Output the [x, y] coordinate of the center of the cell containing the given text.  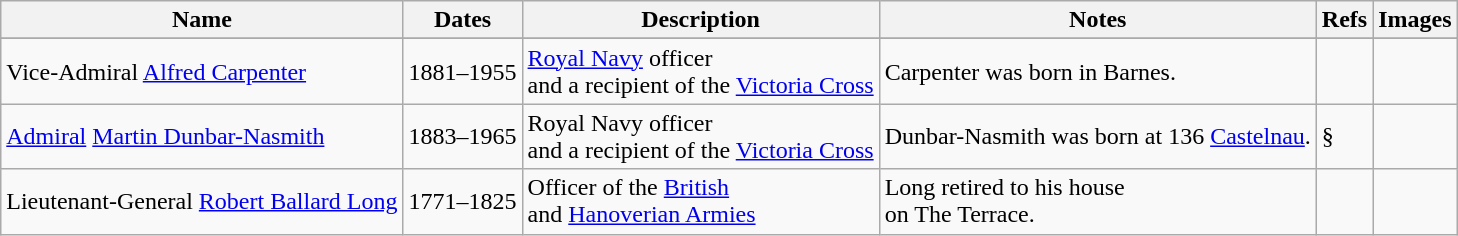
Description [700, 20]
1883–1965 [462, 136]
Images [1415, 20]
Royal Navy officer and a recipient of the Victoria Cross [700, 136]
Refs [1344, 20]
§ [1344, 136]
Name [202, 20]
1881–1955 [462, 72]
Notes [1098, 20]
Dunbar-Nasmith was born at 136 Castelnau. [1098, 136]
Dates [462, 20]
Carpenter was born in Barnes. [1098, 72]
Long retired to his house on The Terrace. [1098, 202]
1771–1825 [462, 202]
Vice-Admiral Alfred Carpenter [202, 72]
Admiral Martin Dunbar-Nasmith [202, 136]
Officer of the Britishand Hanoverian Armies [700, 202]
Lieutenant-General Robert Ballard Long [202, 202]
Royal Navy officerand a recipient of the Victoria Cross [700, 72]
